Identify which cell holds the provided text, then report its (X, Y) central coordinate. 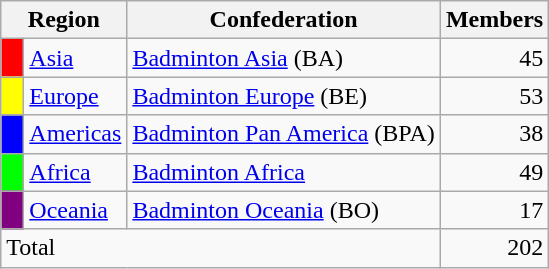
Europe (76, 96)
Confederation (284, 20)
Total (221, 248)
38 (494, 134)
202 (494, 248)
17 (494, 210)
Badminton Pan America (BPA) (284, 134)
Oceania (76, 210)
Americas (76, 134)
Badminton Africa (284, 172)
49 (494, 172)
45 (494, 58)
Africa (76, 172)
Region (64, 20)
Members (494, 20)
Asia (76, 58)
Badminton Europe (BE) (284, 96)
Badminton Oceania (BO) (284, 210)
53 (494, 96)
Badminton Asia (BA) (284, 58)
